From the cell containing the given text, extract its center point as (X, Y) coordinate. 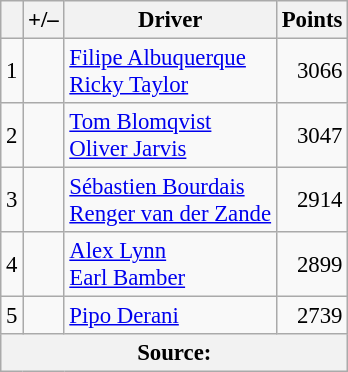
2739 (312, 316)
4 (12, 264)
Points (312, 20)
3047 (312, 136)
Sébastien Bourdais Renger van der Zande (170, 200)
+/– (44, 20)
3066 (312, 72)
Alex Lynn Earl Bamber (170, 264)
Driver (170, 20)
2914 (312, 200)
2899 (312, 264)
1 (12, 72)
Pipo Derani (170, 316)
Filipe Albuquerque Ricky Taylor (170, 72)
3 (12, 200)
Tom Blomqvist Oliver Jarvis (170, 136)
Source: (174, 353)
2 (12, 136)
5 (12, 316)
